From the cell containing the given text, extract its center point as (x, y) coordinate. 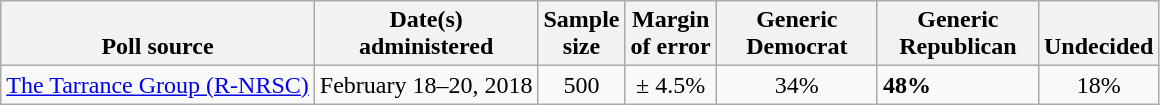
GenericDemocrat (796, 34)
Date(s)administered (426, 34)
500 (582, 85)
18% (1098, 85)
± 4.5% (670, 85)
Poll source (158, 34)
GenericRepublican (958, 34)
Samplesize (582, 34)
February 18–20, 2018 (426, 85)
Undecided (1098, 34)
Marginof error (670, 34)
The Tarrance Group (R-NRSC) (158, 85)
48% (958, 85)
34% (796, 85)
